Identify which cell holds the provided text, then report its (X, Y) central coordinate. 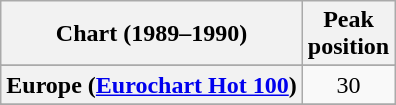
Peakposition (348, 34)
Europe (Eurochart Hot 100) (152, 85)
30 (348, 85)
Chart (1989–1990) (152, 34)
